From the cell containing the given text, extract its center point as [x, y] coordinate. 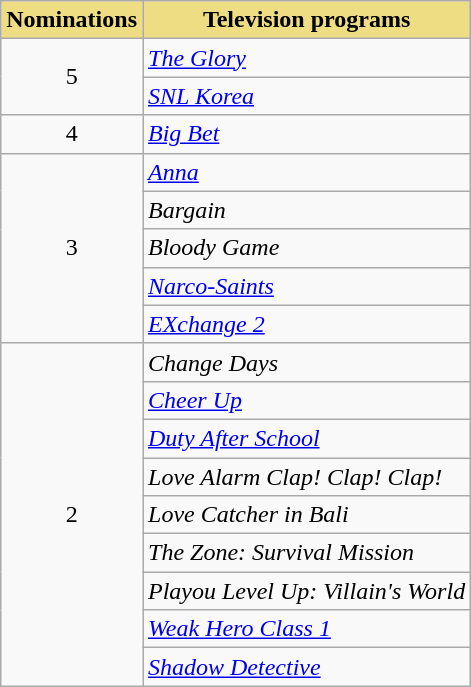
Anna [306, 172]
Bargain [306, 210]
Duty After School [306, 438]
Cheer Up [306, 400]
EXchange 2 [306, 324]
5 [72, 77]
Big Bet [306, 134]
Nominations [72, 20]
2 [72, 514]
Love Alarm Clap! Clap! Clap! [306, 477]
3 [72, 248]
Love Catcher in Bali [306, 515]
Playou Level Up: Villain's World [306, 591]
Narco-Saints [306, 286]
Shadow Detective [306, 667]
SNL Korea [306, 96]
Weak Hero Class 1 [306, 629]
Television programs [306, 20]
Change Days [306, 362]
The Zone: Survival Mission [306, 553]
4 [72, 134]
Bloody Game [306, 248]
The Glory [306, 58]
